Pinpoint the cell where the given text exists, returning its [x, y] midpoint coordinate. 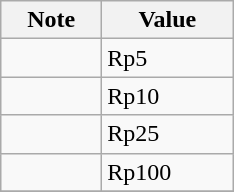
Rp10 [168, 96]
Rp5 [168, 58]
Rp100 [168, 172]
Rp25 [168, 134]
Value [168, 20]
Note [52, 20]
